Return the (x, y) coordinate for the center point of the cell that contains the specified text.  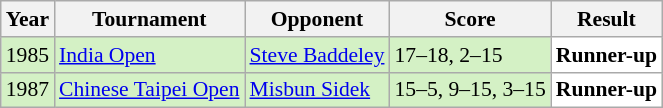
17–18, 2–15 (470, 55)
Chinese Taipei Open (149, 90)
Tournament (149, 19)
Opponent (316, 19)
Misbun Sidek (316, 90)
Year (28, 19)
1985 (28, 55)
Steve Baddeley (316, 55)
Result (606, 19)
Score (470, 19)
15–5, 9–15, 3–15 (470, 90)
1987 (28, 90)
India Open (149, 55)
